Locate the cell with the specified text and output its [X, Y] center coordinate. 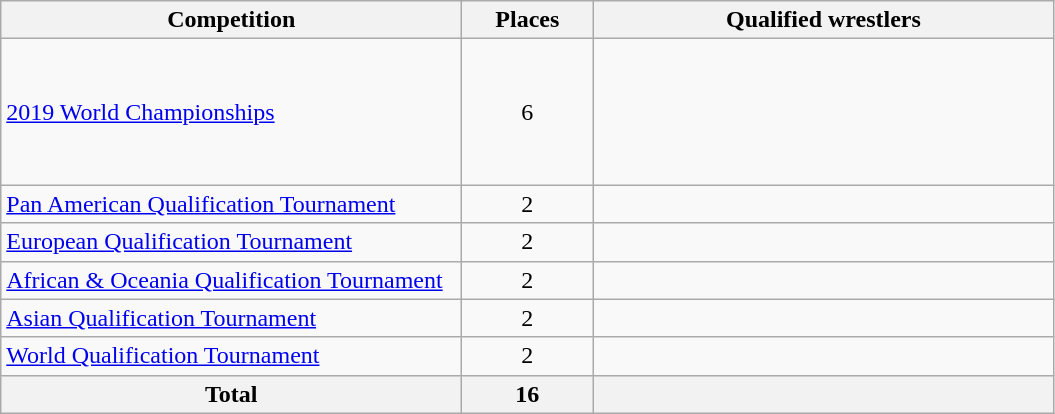
World Qualification Tournament [232, 356]
European Qualification Tournament [232, 242]
Competition [232, 20]
Places [528, 20]
African & Oceania Qualification Tournament [232, 280]
2019 World Championships [232, 112]
Qualified wrestlers [824, 20]
Pan American Qualification Tournament [232, 204]
Total [232, 394]
16 [528, 394]
Asian Qualification Tournament [232, 318]
6 [528, 112]
